Determine the (x, y) coordinate at the center of the cell enclosing the given text.  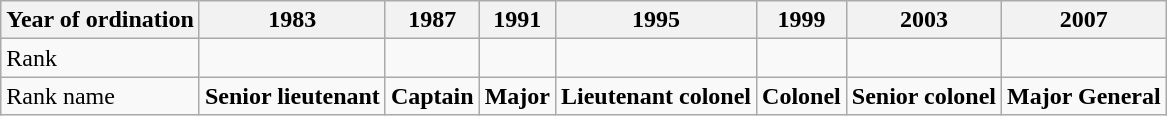
Major General (1084, 96)
1999 (802, 20)
Senior colonel (924, 96)
2007 (1084, 20)
Year of ordination (100, 20)
Senior lieutenant (292, 96)
Rank (100, 58)
Lieutenant colonel (656, 96)
2003 (924, 20)
Major (517, 96)
1983 (292, 20)
Rank name (100, 96)
Colonel (802, 96)
1991 (517, 20)
1995 (656, 20)
Captain (432, 96)
1987 (432, 20)
